Return the [X, Y] coordinate for the center point of the cell that contains the specified text.  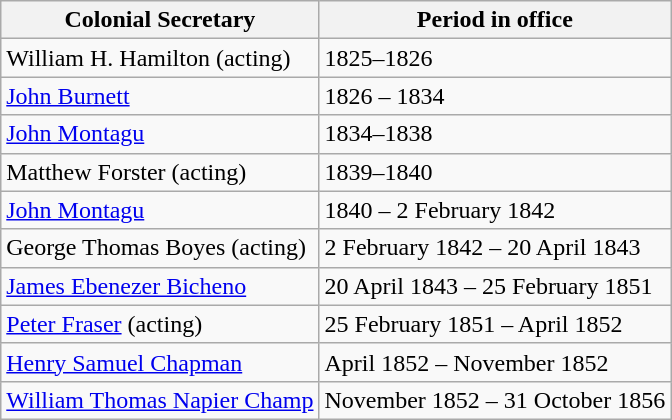
1825–1826 [495, 58]
2 February 1842 – 20 April 1843 [495, 248]
November 1852 – 31 October 1856 [495, 400]
April 1852 – November 1852 [495, 362]
William H. Hamilton (acting) [160, 58]
George Thomas Boyes (acting) [160, 248]
1839–1840 [495, 172]
1834–1838 [495, 134]
William Thomas Napier Champ [160, 400]
John Burnett [160, 96]
1840 – 2 February 1842 [495, 210]
25 February 1851 – April 1852 [495, 324]
James Ebenezer Bicheno [160, 286]
Matthew Forster (acting) [160, 172]
20 April 1843 – 25 February 1851 [495, 286]
Peter Fraser (acting) [160, 324]
1826 – 1834 [495, 96]
Colonial Secretary [160, 20]
Period in office [495, 20]
Henry Samuel Chapman [160, 362]
